Output the (x, y) coordinate of the center of the cell containing the given text.  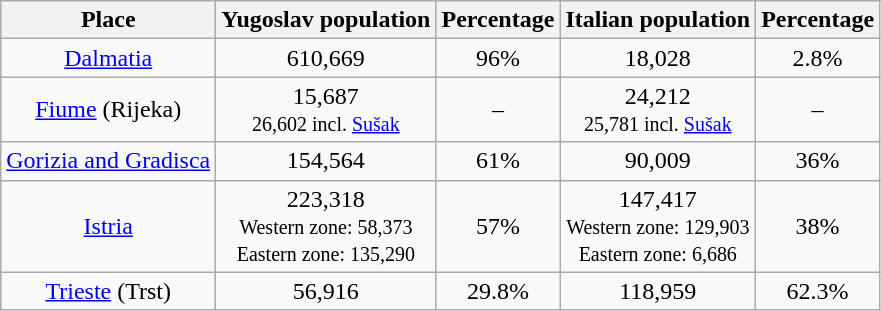
57% (498, 226)
Italian population (658, 20)
18,028 (658, 58)
Place (108, 20)
610,669 (326, 58)
36% (818, 161)
Gorizia and Gradisca (108, 161)
62.3% (818, 291)
118,959 (658, 291)
Trieste (Trst) (108, 291)
154,564 (326, 161)
Istria (108, 226)
29.8% (498, 291)
223,318Western zone: 58,373Eastern zone: 135,290 (326, 226)
147,417Western zone: 129,903Eastern zone: 6,686 (658, 226)
90,009 (658, 161)
96% (498, 58)
15,68726,602 incl. Sušak (326, 110)
61% (498, 161)
Fiume (Rijeka) (108, 110)
Dalmatia (108, 58)
24,21225,781 incl. Sušak (658, 110)
56,916 (326, 291)
Yugoslav population (326, 20)
38% (818, 226)
2.8% (818, 58)
